Detect which cell encompasses the target text, then output its (X, Y) center coordinate. 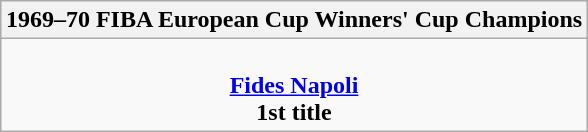
Fides Napoli 1st title (294, 85)
1969–70 FIBA European Cup Winners' Cup Champions (294, 20)
